Extract the [X, Y] coordinate from the center of the cell holding the provided text.  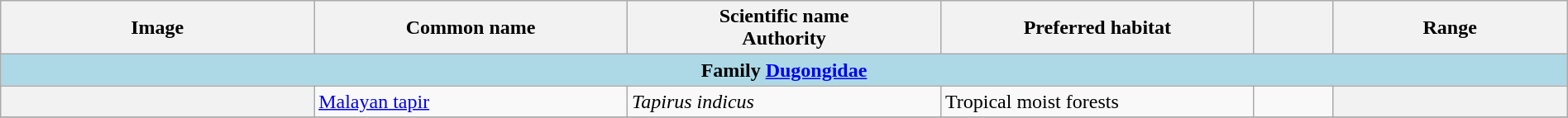
Malayan tapir [471, 101]
Image [157, 28]
Preferred habitat [1097, 28]
Tapirus indicus [784, 101]
Family Dugongidae [784, 70]
Common name [471, 28]
Scientific nameAuthority [784, 28]
Tropical moist forests [1097, 101]
Range [1450, 28]
